For the text-containing cell, return its midpoint in (X, Y) coordinate format. 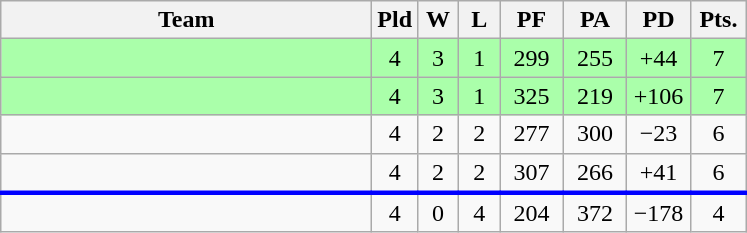
372 (595, 213)
+44 (659, 58)
0 (438, 213)
+41 (659, 173)
Team (186, 20)
255 (595, 58)
219 (595, 96)
266 (595, 173)
+106 (659, 96)
307 (532, 173)
299 (532, 58)
−23 (659, 134)
300 (595, 134)
277 (532, 134)
325 (532, 96)
Pts. (718, 20)
204 (532, 213)
L (480, 20)
PD (659, 20)
W (438, 20)
Pld (395, 20)
−178 (659, 213)
PF (532, 20)
PA (595, 20)
